Locate the cell with the specified text and output its (X, Y) center coordinate. 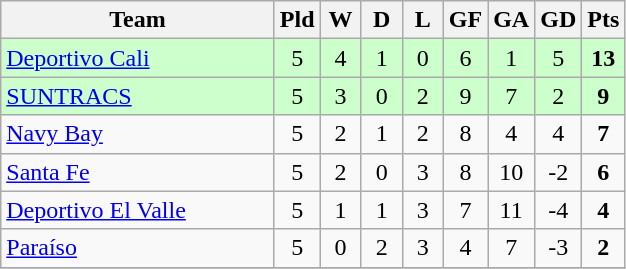
GA (512, 20)
-3 (558, 248)
Paraíso (138, 248)
10 (512, 172)
Deportivo Cali (138, 58)
GD (558, 20)
Deportivo El Valle (138, 210)
11 (512, 210)
SUNTRACS (138, 96)
W (340, 20)
GF (465, 20)
Pts (604, 20)
Santa Fe (138, 172)
13 (604, 58)
L (422, 20)
D (382, 20)
-4 (558, 210)
Team (138, 20)
-2 (558, 172)
Navy Bay (138, 134)
Pld (297, 20)
